Return (x, y) of the center of cell containing provided text 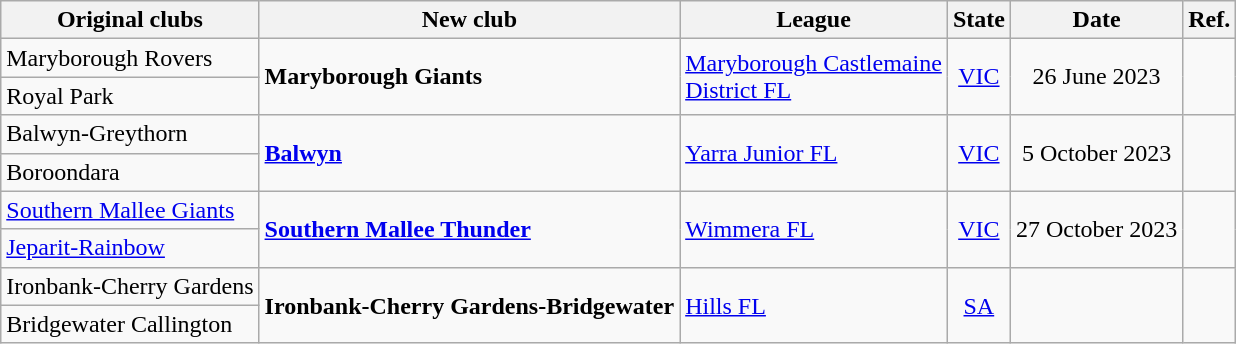
Bridgewater Callington (130, 324)
Maryborough Rovers (130, 58)
Boroondara (130, 172)
Original clubs (130, 20)
Ref. (1210, 20)
Ironbank-Cherry Gardens-Bridgewater (470, 305)
Wimmera FL (814, 229)
Southern Mallee Giants (130, 210)
26 June 2023 (1096, 77)
League (814, 20)
Southern Mallee Thunder (470, 229)
New club (470, 20)
State (978, 20)
Hills FL (814, 305)
SA (978, 305)
Royal Park (130, 96)
Date (1096, 20)
Balwyn-Greythorn (130, 134)
Jeparit-Rainbow (130, 248)
Ironbank-Cherry Gardens (130, 286)
27 October 2023 (1096, 229)
Balwyn (470, 153)
Yarra Junior FL (814, 153)
Maryborough Castlemaine District FL (814, 77)
5 October 2023 (1096, 153)
Maryborough Giants (470, 77)
